Scan for the cell matching the given text and deliver its (X, Y) coordinate at center. 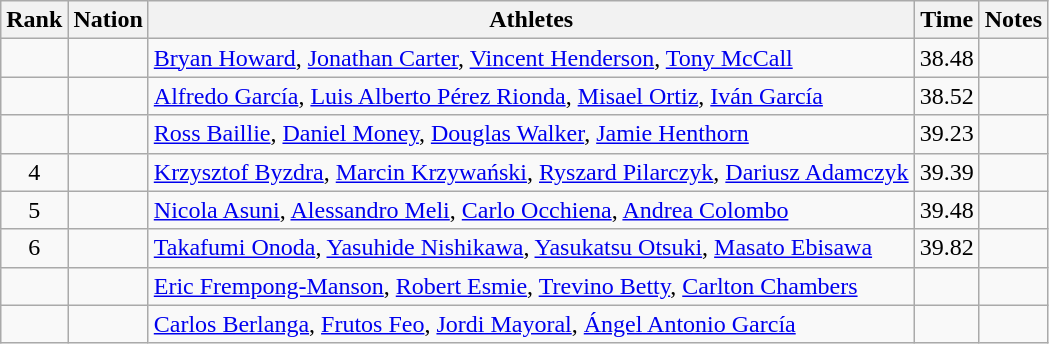
Alfredo García, Luis Alberto Pérez Rionda, Misael Ortiz, Iván García (531, 96)
Athletes (531, 20)
39.48 (946, 210)
5 (34, 210)
Nicola Asuni, Alessandro Meli, Carlo Occhiena, Andrea Colombo (531, 210)
Rank (34, 20)
4 (34, 172)
Nation (108, 20)
Time (946, 20)
39.82 (946, 248)
6 (34, 248)
Notes (1013, 20)
Ross Baillie, Daniel Money, Douglas Walker, Jamie Henthorn (531, 134)
39.39 (946, 172)
39.23 (946, 134)
Takafumi Onoda, Yasuhide Nishikawa, Yasukatsu Otsuki, Masato Ebisawa (531, 248)
Krzysztof Byzdra, Marcin Krzywański, Ryszard Pilarczyk, Dariusz Adamczyk (531, 172)
Bryan Howard, Jonathan Carter, Vincent Henderson, Tony McCall (531, 58)
38.48 (946, 58)
Carlos Berlanga, Frutos Feo, Jordi Mayoral, Ángel Antonio García (531, 324)
38.52 (946, 96)
Eric Frempong-Manson, Robert Esmie, Trevino Betty, Carlton Chambers (531, 286)
